Find where the given text appears and provide that cell's center as (x, y) coordinate. 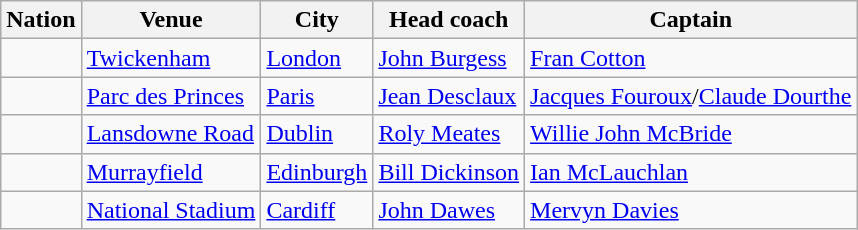
National Stadium (171, 210)
Captain (691, 20)
John Burgess (449, 58)
London (317, 58)
Paris (317, 96)
Willie John McBride (691, 134)
Roly Meates (449, 134)
Ian McLauchlan (691, 172)
Venue (171, 20)
Dublin (317, 134)
Cardiff (317, 210)
Twickenham (171, 58)
Lansdowne Road (171, 134)
Parc des Princes (171, 96)
Edinburgh (317, 172)
Jean Desclaux (449, 96)
Nation (41, 20)
Murrayfield (171, 172)
Fran Cotton (691, 58)
Bill Dickinson (449, 172)
Head coach (449, 20)
Mervyn Davies (691, 210)
Jacques Fouroux/Claude Dourthe (691, 96)
John Dawes (449, 210)
City (317, 20)
